Locate the cell with the specified text and output its (x, y) center coordinate. 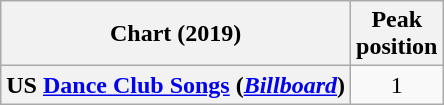
Chart (2019) (176, 34)
US Dance Club Songs (Billboard) (176, 85)
1 (397, 85)
Peakposition (397, 34)
